Provide the [X, Y] coordinate of the cell's center where the given text is located.  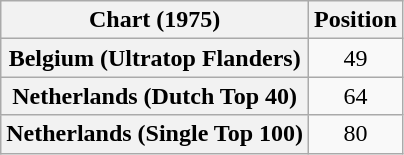
80 [356, 134]
Position [356, 20]
Belgium (Ultratop Flanders) [155, 58]
49 [356, 58]
64 [356, 96]
Chart (1975) [155, 20]
Netherlands (Dutch Top 40) [155, 96]
Netherlands (Single Top 100) [155, 134]
